Provide the [x, y] coordinate of the cell's center where the given text is located.  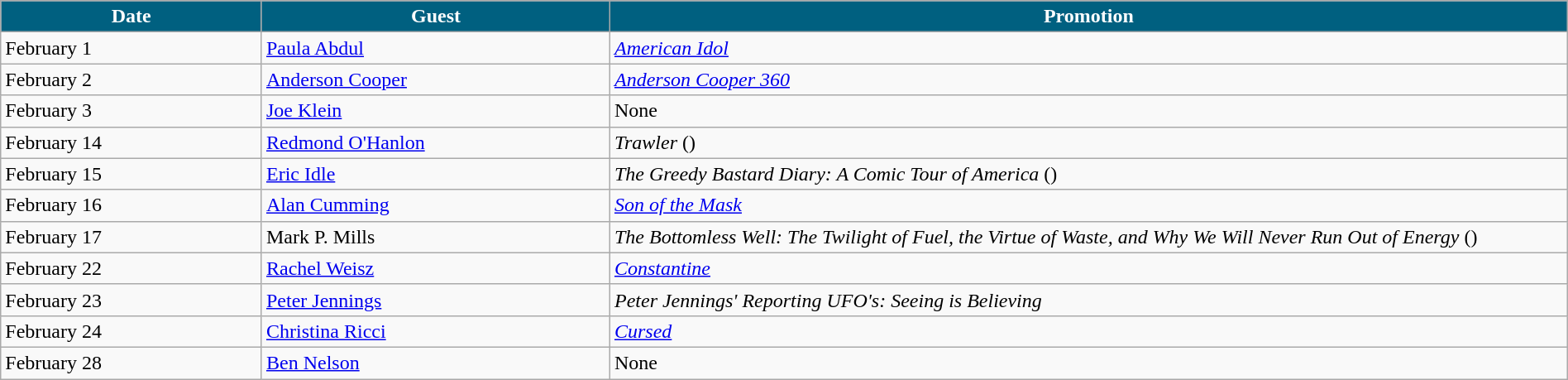
February 24 [131, 331]
Rachel Weisz [435, 268]
Ben Nelson [435, 363]
February 15 [131, 174]
February 17 [131, 237]
Anderson Cooper [435, 79]
February 2 [131, 79]
Joe Klein [435, 111]
Mark P. Mills [435, 237]
Peter Jennings [435, 300]
Trawler () [1088, 142]
Date [131, 17]
The Bottomless Well: The Twilight of Fuel, the Virtue of Waste, and Why We Will Never Run Out of Energy () [1088, 237]
February 3 [131, 111]
Alan Cumming [435, 205]
February 16 [131, 205]
The Greedy Bastard Diary: A Comic Tour of America () [1088, 174]
Redmond O'Hanlon [435, 142]
February 1 [131, 48]
Promotion [1088, 17]
Paula Abdul [435, 48]
Son of the Mask [1088, 205]
February 14 [131, 142]
February 23 [131, 300]
Eric Idle [435, 174]
Christina Ricci [435, 331]
February 28 [131, 363]
American Idol [1088, 48]
Constantine [1088, 268]
Peter Jennings' Reporting UFO's: Seeing is Believing [1088, 300]
Guest [435, 17]
February 22 [131, 268]
Cursed [1088, 331]
Anderson Cooper 360 [1088, 79]
